Locate the cell with the specified text and output its [X, Y] center coordinate. 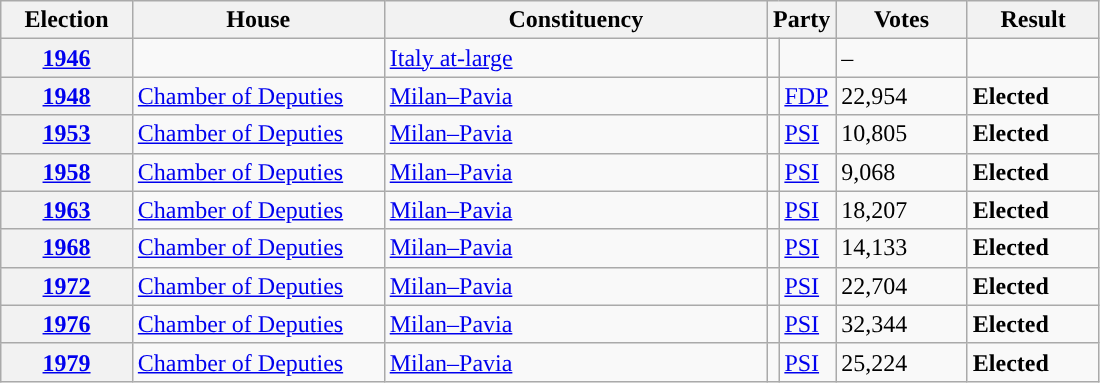
25,224 [902, 362]
Constituency [576, 20]
1972 [67, 286]
1953 [67, 134]
Votes [902, 20]
10,805 [902, 134]
Party [801, 20]
9,068 [902, 172]
22,704 [902, 286]
14,133 [902, 248]
FDP [808, 96]
1968 [67, 248]
– [902, 58]
1958 [67, 172]
1963 [67, 210]
1948 [67, 96]
22,954 [902, 96]
Italy at-large [576, 58]
1976 [67, 324]
Election [67, 20]
18,207 [902, 210]
House [258, 20]
32,344 [902, 324]
Result [1033, 20]
1979 [67, 362]
1946 [67, 58]
